Output the (X, Y) coordinate of the center of the cell containing the given text.  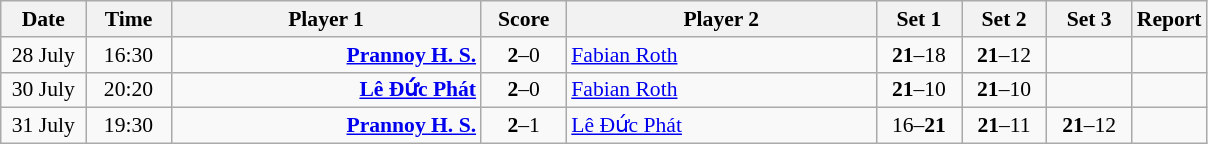
Date (44, 19)
Player 1 (326, 19)
Set 3 (1090, 19)
30 July (44, 90)
21–18 (918, 55)
Report (1170, 19)
16–21 (918, 126)
16:30 (128, 55)
21–11 (1004, 126)
2–1 (524, 126)
28 July (44, 55)
Player 2 (721, 19)
19:30 (128, 126)
Score (524, 19)
Set 1 (918, 19)
20:20 (128, 90)
Set 2 (1004, 19)
Time (128, 19)
31 July (44, 126)
